Detect which cell encompasses the target text, then output its (X, Y) center coordinate. 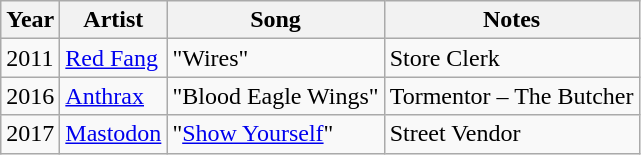
2017 (30, 134)
Anthrax (114, 96)
"Blood Eagle Wings" (276, 96)
Mastodon (114, 134)
2016 (30, 96)
Year (30, 20)
"Show Yourself" (276, 134)
Red Fang (114, 58)
Artist (114, 20)
Street Vendor (512, 134)
Song (276, 20)
Tormentor – The Butcher (512, 96)
2011 (30, 58)
Store Clerk (512, 58)
"Wires" (276, 58)
Notes (512, 20)
